Pinpoint the cell where the given text exists, returning its (x, y) midpoint coordinate. 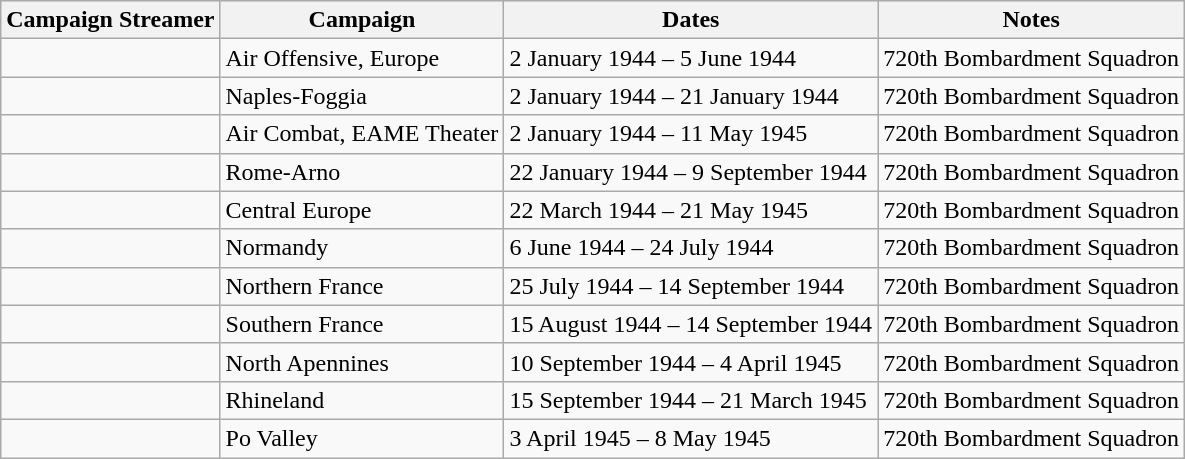
10 September 1944 – 4 April 1945 (691, 362)
6 June 1944 – 24 July 1944 (691, 248)
3 April 1945 – 8 May 1945 (691, 438)
Dates (691, 20)
Campaign Streamer (110, 20)
Campaign (362, 20)
2 January 1944 – 11 May 1945 (691, 134)
Rhineland (362, 400)
15 August 1944 – 14 September 1944 (691, 324)
Southern France (362, 324)
25 July 1944 – 14 September 1944 (691, 286)
Central Europe (362, 210)
Northern France (362, 286)
Notes (1032, 20)
15 September 1944 – 21 March 1945 (691, 400)
Air Combat, EAME Theater (362, 134)
Naples-Foggia (362, 96)
Air Offensive, Europe (362, 58)
North Apennines (362, 362)
Normandy (362, 248)
22 March 1944 – 21 May 1945 (691, 210)
Po Valley (362, 438)
Rome-Arno (362, 172)
2 January 1944 – 5 June 1944 (691, 58)
22 January 1944 – 9 September 1944 (691, 172)
2 January 1944 – 21 January 1944 (691, 96)
